Extract the (X, Y) coordinate from the center of the cell holding the provided text.  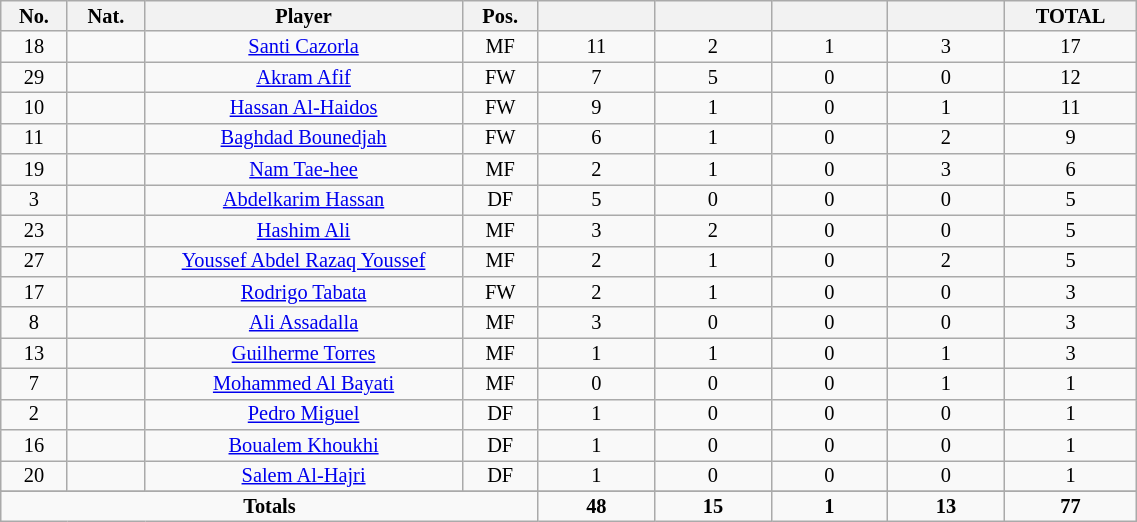
Abdelkarim Hassan (304, 200)
Salem Al-Hajri (304, 476)
48 (596, 506)
19 (34, 170)
12 (1070, 78)
Baghdad Bounedjah (304, 138)
Totals (270, 506)
10 (34, 108)
16 (34, 446)
No. (34, 16)
15 (714, 506)
29 (34, 78)
Rodrigo Tabata (304, 292)
8 (34, 322)
27 (34, 262)
Akram Afif (304, 78)
TOTAL (1070, 16)
18 (34, 46)
Guilherme Torres (304, 354)
20 (34, 476)
Nam Tae-hee (304, 170)
Mohammed Al Bayati (304, 384)
Pedro Miguel (304, 414)
Santi Cazorla (304, 46)
Pos. (500, 16)
Player (304, 16)
Boualem Khoukhi (304, 446)
Youssef Abdel Razaq Youssef (304, 262)
23 (34, 230)
Nat. (106, 16)
Hashim Ali (304, 230)
Ali Assadalla (304, 322)
Hassan Al-Haidos (304, 108)
77 (1070, 506)
